Return (x, y) of the center of cell containing provided text 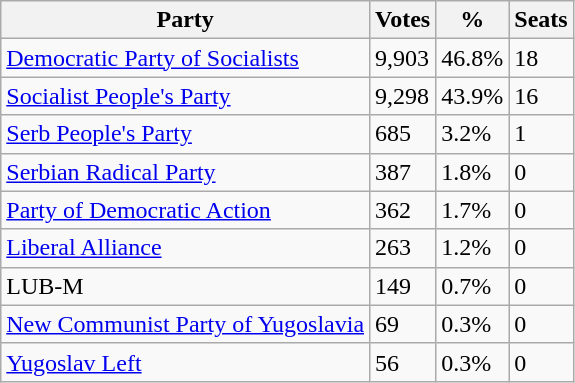
Yugoslav Left (186, 362)
Serb People's Party (186, 134)
43.9% (472, 96)
Seats (541, 20)
362 (403, 210)
% (472, 20)
New Communist Party of Yugoslavia (186, 324)
263 (403, 248)
9,903 (403, 58)
1.7% (472, 210)
1.8% (472, 172)
1.2% (472, 248)
9,298 (403, 96)
685 (403, 134)
Serbian Radical Party (186, 172)
46.8% (472, 58)
Liberal Alliance (186, 248)
LUB-M (186, 286)
1 (541, 134)
387 (403, 172)
149 (403, 286)
0.7% (472, 286)
Democratic Party of Socialists (186, 58)
69 (403, 324)
Socialist People's Party (186, 96)
18 (541, 58)
Party of Democratic Action (186, 210)
16 (541, 96)
56 (403, 362)
3.2% (472, 134)
Votes (403, 20)
Party (186, 20)
